Determine the (x, y) coordinate at the center of the cell enclosing the given text.  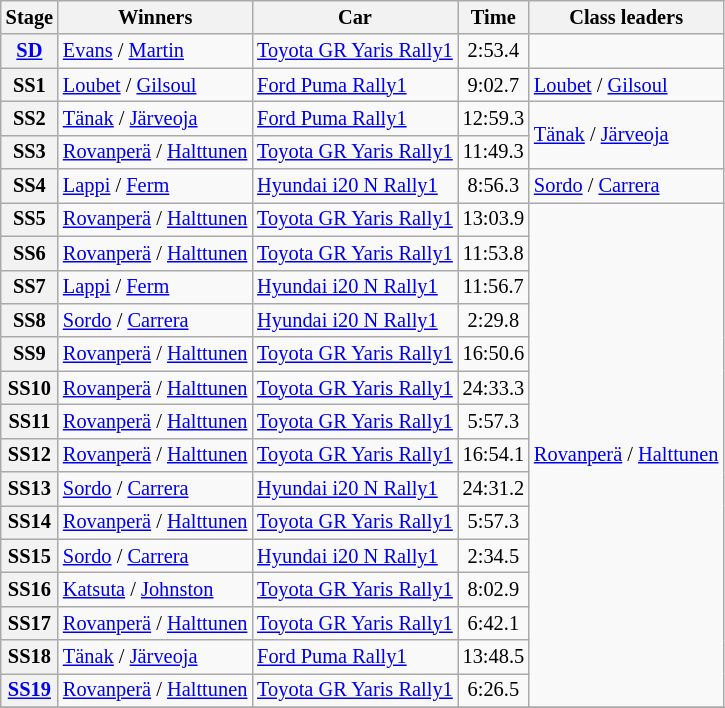
SS5 (30, 219)
SS1 (30, 85)
Car (354, 17)
Stage (30, 17)
13:48.5 (494, 657)
SS12 (30, 455)
SS19 (30, 690)
SS4 (30, 186)
11:53.8 (494, 253)
9:02.7 (494, 85)
16:50.6 (494, 354)
6:26.5 (494, 690)
SD (30, 51)
SS8 (30, 320)
SS11 (30, 421)
SS14 (30, 522)
2:53.4 (494, 51)
Class leaders (626, 17)
24:31.2 (494, 489)
2:29.8 (494, 320)
13:03.9 (494, 219)
Evans / Martin (155, 51)
12:59.3 (494, 118)
SS2 (30, 118)
11:49.3 (494, 152)
Winners (155, 17)
SS18 (30, 657)
SS10 (30, 388)
SS9 (30, 354)
SS6 (30, 253)
6:42.1 (494, 623)
Time (494, 17)
24:33.3 (494, 388)
SS15 (30, 556)
Katsuta / Johnston (155, 589)
SS16 (30, 589)
16:54.1 (494, 455)
SS13 (30, 489)
8:56.3 (494, 186)
SS7 (30, 287)
2:34.5 (494, 556)
11:56.7 (494, 287)
8:02.9 (494, 589)
SS3 (30, 152)
SS17 (30, 623)
